Identify which cell holds the provided text, then report its (x, y) central coordinate. 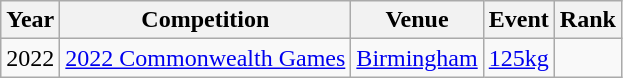
Event (518, 20)
125kg (518, 58)
Venue (417, 20)
Year (30, 20)
Competition (206, 20)
2022 Commonwealth Games (206, 58)
2022 (30, 58)
Rank (588, 20)
Birmingham (417, 58)
